Provide the [x, y] coordinate of the cell's center where the given text is located.  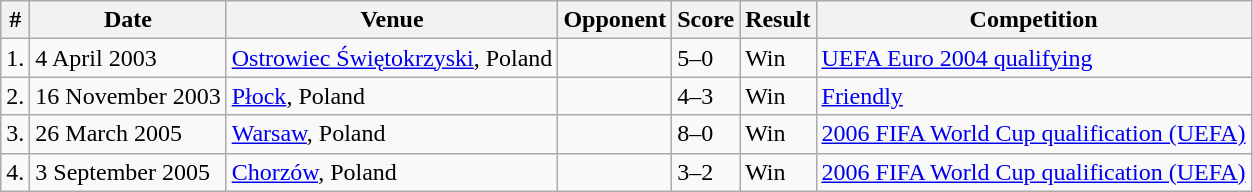
1. [16, 58]
Opponent [615, 20]
3 September 2005 [128, 172]
Friendly [1034, 96]
Venue [392, 20]
2. [16, 96]
Score [706, 20]
Warsaw, Poland [392, 134]
Płock, Poland [392, 96]
# [16, 20]
4. [16, 172]
3–2 [706, 172]
Result [778, 20]
26 March 2005 [128, 134]
8–0 [706, 134]
16 November 2003 [128, 96]
UEFA Euro 2004 qualifying [1034, 58]
Competition [1034, 20]
5–0 [706, 58]
4 April 2003 [128, 58]
Ostrowiec Świętokrzyski, Poland [392, 58]
3. [16, 134]
Chorzów, Poland [392, 172]
4–3 [706, 96]
Date [128, 20]
